Extract the (X, Y) coordinate from the center of the cell holding the provided text.  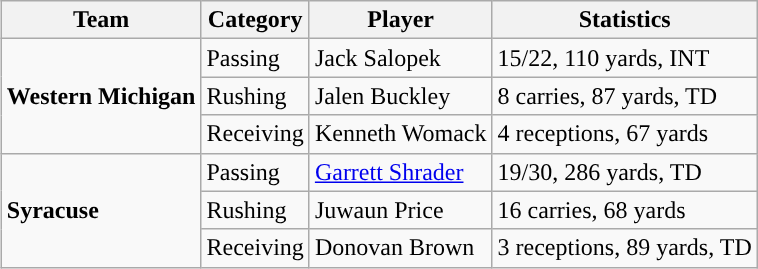
Garrett Shrader (400, 172)
4 receptions, 67 yards (624, 134)
Syracuse (101, 210)
Donovan Brown (400, 248)
Jack Salopek (400, 58)
Western Michigan (101, 96)
8 carries, 87 yards, TD (624, 96)
Team (101, 20)
19/30, 286 yards, TD (624, 172)
16 carries, 68 yards (624, 210)
15/22, 110 yards, INT (624, 58)
3 receptions, 89 yards, TD (624, 248)
Statistics (624, 20)
Category (255, 20)
Juwaun Price (400, 210)
Player (400, 20)
Jalen Buckley (400, 96)
Kenneth Womack (400, 134)
